Extract the (X, Y) coordinate from the center of the cell holding the provided text.  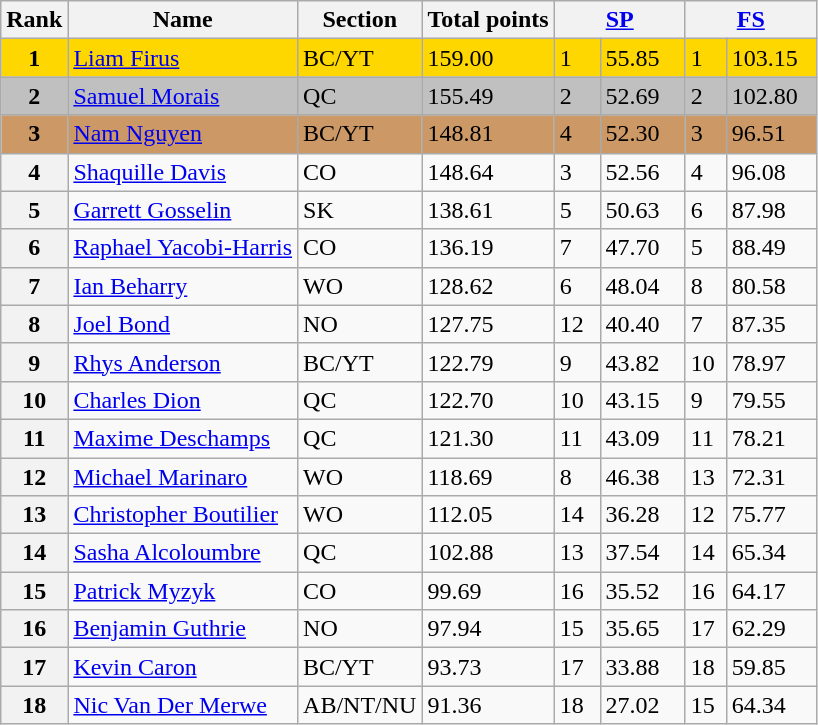
52.56 (642, 172)
Michael Marinaro (183, 477)
35.52 (642, 591)
AB/NT/NU (360, 705)
Charles Dion (183, 400)
148.64 (488, 172)
102.88 (488, 553)
35.65 (642, 629)
Nam Nguyen (183, 134)
78.21 (771, 438)
122.70 (488, 400)
59.85 (771, 667)
93.73 (488, 667)
50.63 (642, 210)
122.79 (488, 362)
Raphael Yacobi-Harris (183, 248)
Rank (34, 20)
Garrett Gosselin (183, 210)
159.00 (488, 58)
Christopher Boutilier (183, 515)
Shaquille Davis (183, 172)
96.51 (771, 134)
55.85 (642, 58)
FS (750, 20)
37.54 (642, 553)
Ian Beharry (183, 286)
118.69 (488, 477)
97.94 (488, 629)
43.15 (642, 400)
Total points (488, 20)
127.75 (488, 324)
Patrick Myzyk (183, 591)
52.69 (642, 96)
Liam Firus (183, 58)
138.61 (488, 210)
121.30 (488, 438)
112.05 (488, 515)
52.30 (642, 134)
64.34 (771, 705)
43.09 (642, 438)
87.35 (771, 324)
Section (360, 20)
Benjamin Guthrie (183, 629)
79.55 (771, 400)
33.88 (642, 667)
Samuel Morais (183, 96)
102.80 (771, 96)
78.97 (771, 362)
Maxime Deschamps (183, 438)
136.19 (488, 248)
88.49 (771, 248)
Sasha Alcoloumbre (183, 553)
80.58 (771, 286)
47.70 (642, 248)
Nic Van Der Merwe (183, 705)
91.36 (488, 705)
SP (620, 20)
SK (360, 210)
46.38 (642, 477)
43.82 (642, 362)
40.40 (642, 324)
Name (183, 20)
99.69 (488, 591)
48.04 (642, 286)
72.31 (771, 477)
103.15 (771, 58)
75.77 (771, 515)
Joel Bond (183, 324)
65.34 (771, 553)
87.98 (771, 210)
Rhys Anderson (183, 362)
128.62 (488, 286)
155.49 (488, 96)
96.08 (771, 172)
148.81 (488, 134)
36.28 (642, 515)
27.02 (642, 705)
64.17 (771, 591)
Kevin Caron (183, 667)
62.29 (771, 629)
